Output the [x, y] coordinate of the center of the cell containing the given text.  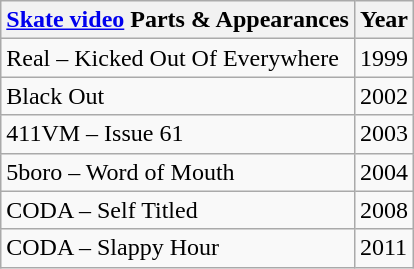
Real – Kicked Out Of Everywhere [178, 58]
CODA – Slappy Hour [178, 248]
5boro – Word of Mouth [178, 172]
2004 [384, 172]
1999 [384, 58]
411VM – Issue 61 [178, 134]
CODA – Self Titled [178, 210]
2008 [384, 210]
Skate video Parts & Appearances [178, 20]
2011 [384, 248]
2002 [384, 96]
Black Out [178, 96]
2003 [384, 134]
Year [384, 20]
